Search for the cell housing the specified text and yield its [X, Y] center coordinate. 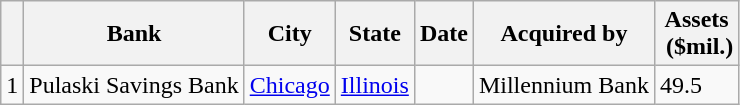
City [290, 34]
Bank [134, 34]
State [374, 34]
49.5 [696, 85]
Acquired by [564, 34]
Pulaski Savings Bank [134, 85]
Illinois [374, 85]
Date [444, 34]
1 [12, 85]
Millennium Bank [564, 85]
Assets ($mil.) [696, 34]
Chicago [290, 85]
